Return the [x, y] coordinate for the center point of the cell that contains the specified text.  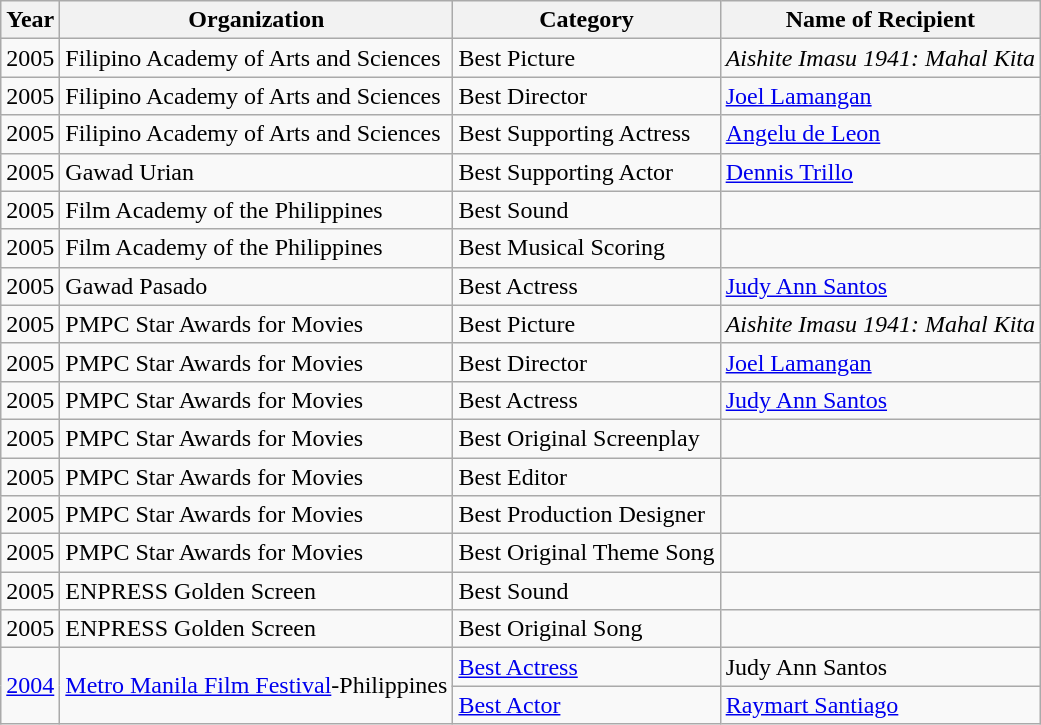
Best Original Theme Song [586, 553]
Raymart Santiago [880, 705]
Organization [256, 20]
Dennis Trillo [880, 172]
Gawad Pasado [256, 286]
2004 [30, 686]
Best Supporting Actor [586, 172]
Best Musical Scoring [586, 248]
Best Original Song [586, 629]
Best Actor [586, 705]
Angelu de Leon [880, 134]
Best Original Screenplay [586, 438]
Name of Recipient [880, 20]
Best Production Designer [586, 515]
Best Supporting Actress [586, 134]
Category [586, 20]
Year [30, 20]
Metro Manila Film Festival-Philippines [256, 686]
Gawad Urian [256, 172]
Best Editor [586, 477]
